Extract the (X, Y) coordinate from the center of the cell holding the provided text.  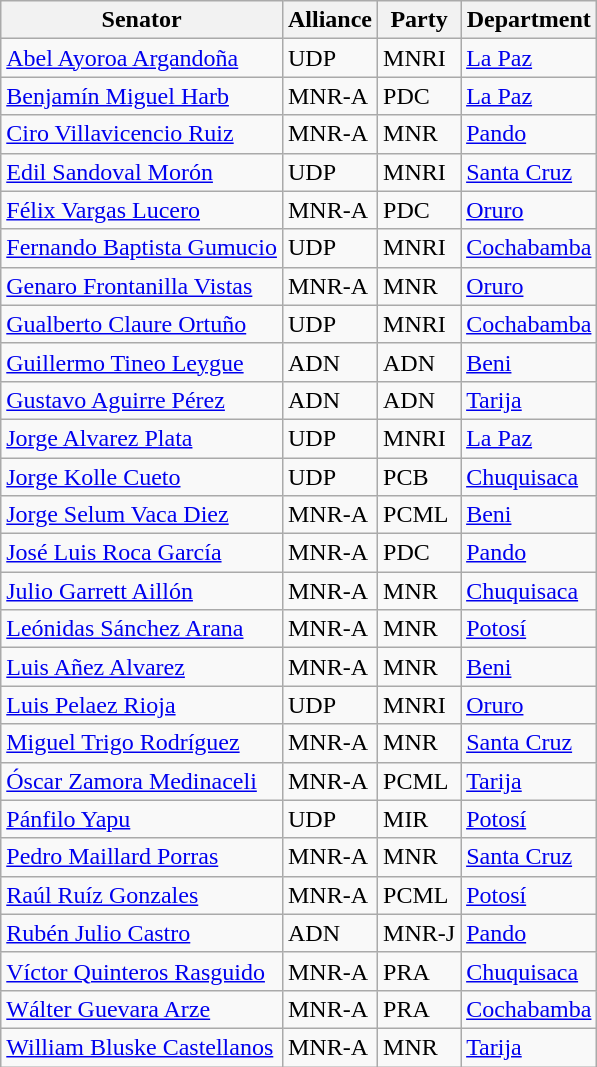
Wálter Guevara Arze (142, 1009)
Leónidas Sánchez Arana (142, 629)
Jorge Kolle Cueto (142, 477)
Víctor Quinteros Rasguido (142, 971)
Raúl Ruíz Gonzales (142, 895)
Alliance (330, 20)
PCB (420, 477)
Julio Garrett Aillón (142, 591)
Senator (142, 20)
Jorge Alvarez Plata (142, 438)
MNR-J (420, 933)
Óscar Zamora Medinaceli (142, 781)
Gustavo Aguirre Pérez (142, 400)
Luis Añez Alvarez (142, 667)
Miguel Trigo Rodríguez (142, 743)
Luis Pelaez Rioja (142, 705)
Gualberto Claure Ortuño (142, 324)
Genaro Frontanilla Vistas (142, 286)
Abel Ayoroa Argandoña (142, 58)
Benjamín Miguel Harb (142, 96)
Edil Sandoval Morón (142, 172)
Fernando Baptista Gumucio (142, 248)
Félix Vargas Lucero (142, 210)
William Bluske Castellanos (142, 1047)
Rubén Julio Castro (142, 933)
Ciro Villavicencio Ruiz (142, 134)
Pedro Maillard Porras (142, 857)
Party (420, 20)
Jorge Selum Vaca Diez (142, 515)
José Luis Roca García (142, 553)
MIR (420, 819)
Department (529, 20)
Pánfilo Yapu (142, 819)
Guillermo Tineo Leygue (142, 362)
